Extract the (X, Y) coordinate from the center of the cell holding the provided text.  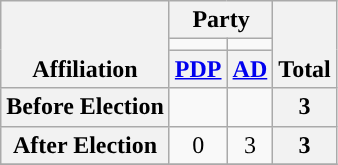
AD (250, 69)
0 (198, 145)
PDP (198, 69)
Total (305, 44)
After Election (86, 145)
Party (220, 20)
Affiliation (86, 44)
Before Election (86, 107)
